From the cell containing the given text, extract its center point as (X, Y) coordinate. 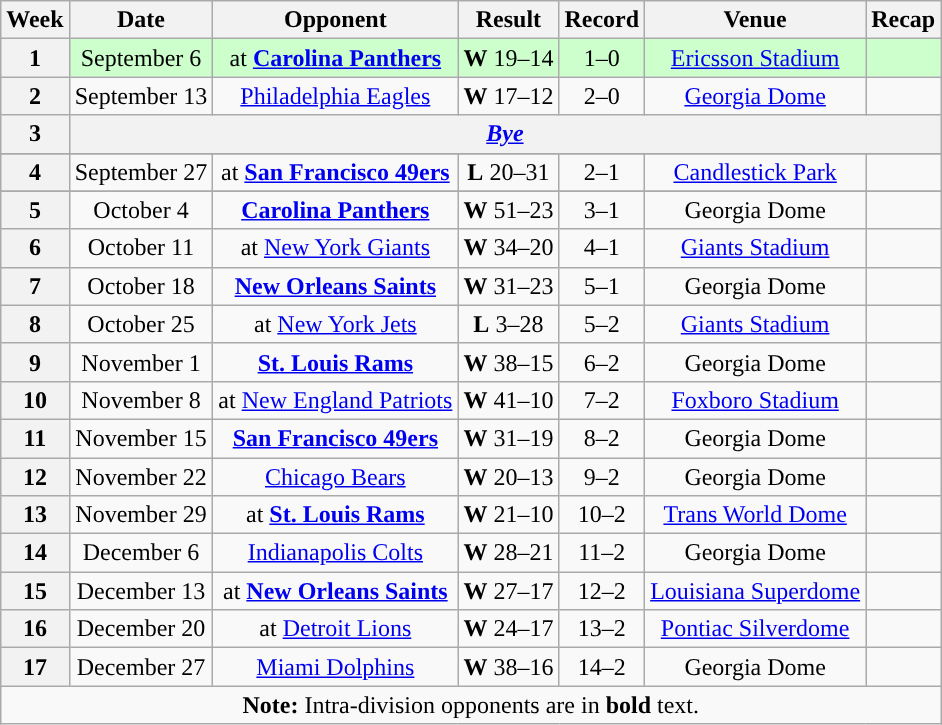
W 34–20 (508, 248)
W 51–23 (508, 210)
Carolina Panthers (336, 210)
2–0 (602, 96)
5–2 (602, 324)
October 4 (141, 210)
Louisiana Superdome (756, 591)
November 1 (141, 362)
1–0 (602, 58)
at New England Patriots (336, 400)
Recap (904, 20)
L 20–31 (508, 172)
Venue (756, 20)
Chicago Bears (336, 477)
Pontiac Silverdome (756, 629)
Date (141, 20)
Miami Dolphins (336, 667)
9 (35, 362)
Result (508, 20)
at San Francisco 49ers (336, 172)
15 (35, 591)
November 8 (141, 400)
December 27 (141, 667)
16 (35, 629)
W 27–17 (508, 591)
12–2 (602, 591)
W 24–17 (508, 629)
Ericsson Stadium (756, 58)
Trans World Dome (756, 515)
December 20 (141, 629)
Opponent (336, 20)
W 31–19 (508, 438)
12 (35, 477)
14–2 (602, 667)
W 28–21 (508, 553)
October 25 (141, 324)
7–2 (602, 400)
L 3–28 (508, 324)
7 (35, 286)
3 (35, 134)
9–2 (602, 477)
St. Louis Rams (336, 362)
11 (35, 438)
at New York Jets (336, 324)
Indianapolis Colts (336, 553)
6 (35, 248)
2–1 (602, 172)
11–2 (602, 553)
4 (35, 172)
6–2 (602, 362)
November 15 (141, 438)
November 29 (141, 515)
W 17–12 (508, 96)
W 41–10 (508, 400)
September 27 (141, 172)
W 19–14 (508, 58)
8 (35, 324)
December 6 (141, 553)
October 18 (141, 286)
Candlestick Park (756, 172)
W 31–23 (508, 286)
2 (35, 96)
Record (602, 20)
at Carolina Panthers (336, 58)
14 (35, 553)
17 (35, 667)
13 (35, 515)
W 38–16 (508, 667)
10 (35, 400)
3–1 (602, 210)
San Francisco 49ers (336, 438)
December 13 (141, 591)
at New York Giants (336, 248)
New Orleans Saints (336, 286)
at New Orleans Saints (336, 591)
W 21–10 (508, 515)
5 (35, 210)
Philadelphia Eagles (336, 96)
October 11 (141, 248)
10–2 (602, 515)
at St. Louis Rams (336, 515)
at Detroit Lions (336, 629)
November 22 (141, 477)
1 (35, 58)
Foxboro Stadium (756, 400)
Bye (505, 134)
4–1 (602, 248)
Week (35, 20)
September 6 (141, 58)
W 20–13 (508, 477)
W 38–15 (508, 362)
8–2 (602, 438)
13–2 (602, 629)
Note: Intra-division opponents are in bold text. (471, 705)
5–1 (602, 286)
September 13 (141, 96)
